Output the (X, Y) coordinate of the center of the cell containing the given text.  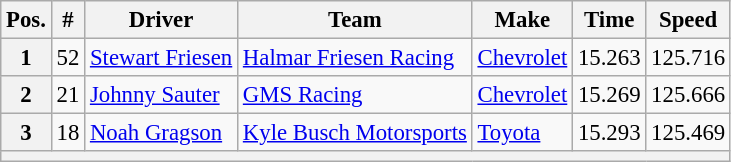
15.269 (610, 95)
Johnny Sauter (162, 95)
52 (68, 58)
21 (68, 95)
2 (26, 95)
15.293 (610, 133)
Stewart Friesen (162, 58)
Noah Gragson (162, 133)
15.263 (610, 58)
Toyota (522, 133)
125.666 (688, 95)
Team (356, 20)
1 (26, 58)
Speed (688, 20)
3 (26, 133)
Pos. (26, 20)
Time (610, 20)
18 (68, 133)
125.469 (688, 133)
Kyle Busch Motorsports (356, 133)
# (68, 20)
Driver (162, 20)
Halmar Friesen Racing (356, 58)
GMS Racing (356, 95)
125.716 (688, 58)
Make (522, 20)
